Return the [X, Y] coordinate for the center point of the cell that contains the specified text.  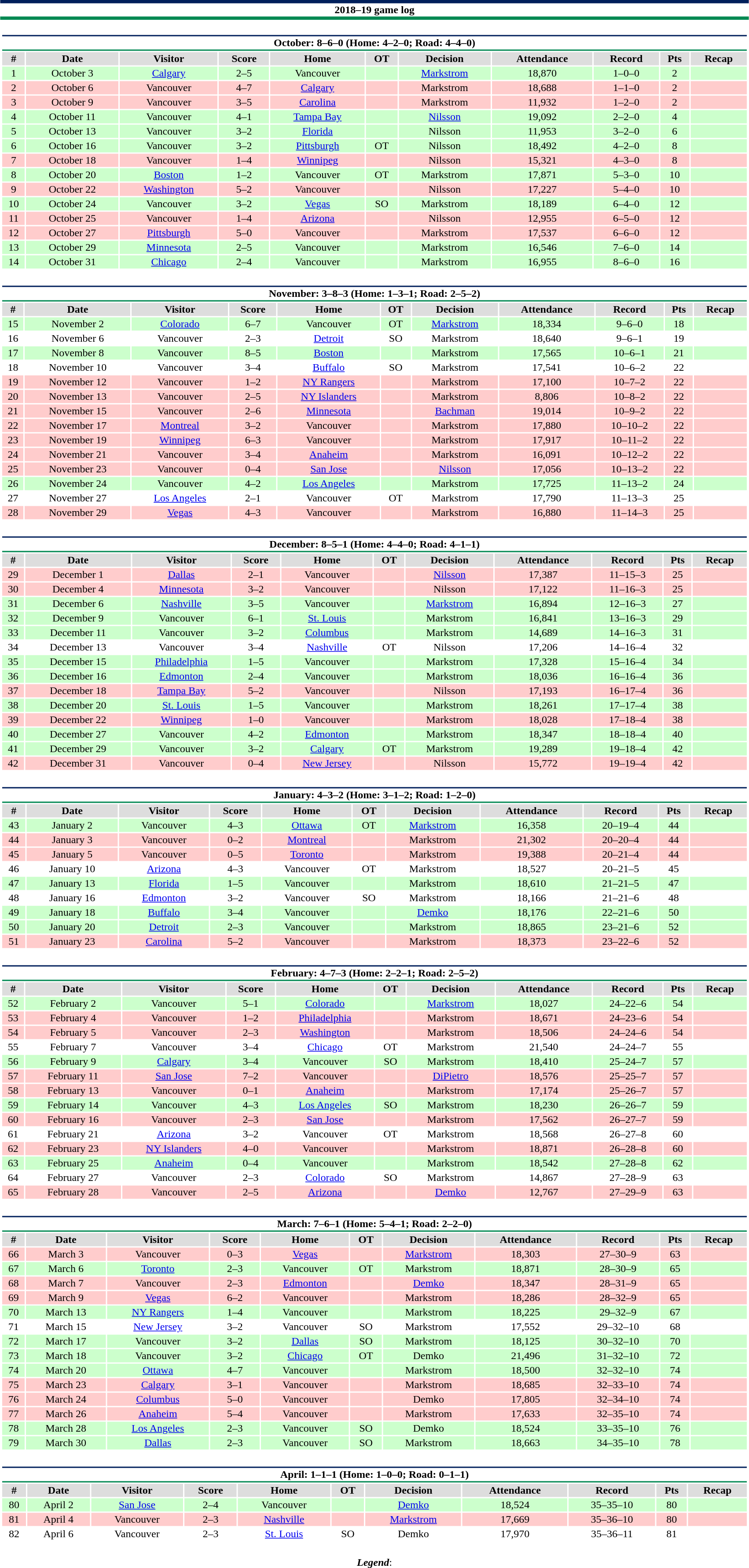
October 16 [73, 146]
13–16–3 [628, 618]
32–35–10 [618, 1414]
17,565 [547, 353]
16,841 [543, 618]
21,302 [532, 840]
19–19–4 [628, 763]
10–13–2 [629, 469]
33–35–10 [618, 1428]
December 13 [78, 647]
6–3 [253, 440]
15–16–4 [628, 662]
October 13 [73, 132]
February 27 [73, 1177]
December 18 [78, 691]
DiPietro [451, 1076]
3–2–0 [626, 132]
7–2 [251, 1076]
9–6–1 [629, 338]
43 [14, 826]
1–2–0 [626, 102]
7–6–0 [626, 248]
18,225 [525, 1312]
12,955 [542, 219]
6–1 [256, 618]
11–13–3 [629, 498]
32–34–10 [618, 1399]
19,388 [532, 855]
18,506 [543, 1032]
49 [14, 913]
March 17 [66, 1341]
14–16–4 [628, 647]
17 [13, 353]
18,036 [543, 676]
November 15 [78, 411]
20 [13, 396]
October 31 [73, 262]
April 4 [59, 1520]
12–16–3 [628, 604]
28 [13, 512]
35–35–10 [612, 1505]
18,870 [542, 73]
10–6–1 [629, 353]
December 20 [78, 705]
17,537 [542, 233]
18,410 [543, 1061]
11–15–3 [628, 575]
February 9 [73, 1061]
8–5 [253, 353]
53 [13, 1018]
March 7 [66, 1283]
1 [13, 73]
17,541 [547, 367]
17,871 [542, 175]
24–24–6 [628, 1032]
March 23 [66, 1385]
October 6 [73, 88]
December 27 [78, 734]
6–7 [253, 324]
March 9 [66, 1298]
March 3 [66, 1254]
October: 8–6–0 (Home: 4–2–0; Road: 4–4–0) [374, 43]
46 [14, 869]
November 8 [78, 353]
10–9–2 [629, 411]
March 13 [66, 1312]
18,542 [543, 1163]
10–7–2 [629, 382]
17,387 [543, 575]
18,568 [543, 1134]
January 13 [72, 884]
82 [14, 1534]
October 11 [73, 117]
10–12–2 [629, 454]
October 25 [73, 219]
18,640 [547, 338]
March 30 [66, 1443]
20–20–4 [621, 840]
17,100 [547, 382]
0–5 [235, 855]
29–32–10 [618, 1327]
March 6 [66, 1269]
17,725 [547, 483]
18,610 [532, 884]
November 29 [78, 512]
6–4–0 [626, 204]
December 11 [78, 633]
5 [13, 132]
November 17 [78, 425]
11,932 [542, 102]
December 15 [78, 662]
28–31–9 [618, 1283]
9–6–0 [629, 324]
32–33–10 [618, 1385]
21–21–5 [621, 884]
11,953 [542, 132]
21,540 [543, 1047]
41 [13, 749]
0–1 [251, 1090]
17,562 [543, 1119]
21–21–6 [621, 898]
18–18–4 [628, 734]
November 12 [78, 382]
16,091 [547, 454]
December 29 [78, 749]
5–4 [235, 1414]
24–23–6 [628, 1018]
4–2–0 [626, 146]
January 16 [72, 898]
27–30–9 [618, 1254]
November: 3–8–3 (Home: 1–3–1; Road: 2–5–2) [374, 294]
17,056 [547, 469]
1–1–0 [626, 88]
November 21 [78, 454]
18,125 [525, 1341]
17,552 [525, 1327]
17,206 [543, 647]
January 3 [72, 840]
34–35–10 [618, 1443]
16–17–4 [628, 691]
18,028 [543, 720]
16,546 [542, 248]
March 15 [66, 1327]
16,358 [532, 826]
October 18 [73, 161]
October 20 [73, 175]
26 [13, 483]
October 24 [73, 204]
17,227 [542, 190]
November 10 [78, 367]
71 [13, 1327]
16,955 [542, 262]
17–18–4 [628, 720]
17,633 [525, 1414]
November 27 [78, 498]
1–0 [256, 720]
February 2 [73, 1003]
28–32–9 [618, 1298]
33 [13, 633]
18,189 [542, 204]
35–36–11 [612, 1534]
December 6 [78, 604]
8,806 [547, 396]
18,261 [543, 705]
27–29–9 [628, 1192]
17,669 [515, 1520]
27–28–8 [628, 1163]
December 9 [78, 618]
69 [13, 1298]
9 [13, 190]
19,289 [543, 749]
18,166 [532, 898]
58 [13, 1090]
March 18 [66, 1356]
December: 8–5–1 (Home: 4–4–0; Road: 4–1–1) [374, 545]
17,193 [543, 691]
31–32–10 [618, 1356]
16–16–4 [628, 676]
March: 7–6–1 (Home: 5–4–1; Road: 2–2–0) [374, 1224]
December 31 [78, 763]
January 5 [72, 855]
January 2 [72, 826]
26–27–8 [628, 1134]
23 [13, 440]
December 22 [78, 720]
January 18 [72, 913]
6–6–0 [626, 233]
18,492 [542, 146]
November 2 [78, 324]
February 13 [73, 1090]
25–24–7 [628, 1061]
18,230 [543, 1105]
18,176 [532, 913]
25–25–7 [628, 1076]
February 14 [73, 1105]
2018–19 game log [374, 10]
4–1 [244, 117]
18,334 [547, 324]
18,373 [532, 942]
January 23 [72, 942]
26–28–8 [628, 1148]
March 26 [66, 1414]
29–32–9 [618, 1312]
22–21–6 [621, 913]
19,092 [542, 117]
79 [13, 1443]
5–3–0 [626, 175]
51 [14, 942]
February 21 [73, 1134]
17,917 [547, 440]
2–6 [253, 411]
December 4 [78, 589]
5–1 [251, 1003]
37 [13, 691]
27–28–9 [628, 1177]
4–3–0 [626, 161]
30–32–10 [618, 1341]
17,174 [543, 1090]
October 3 [73, 73]
January 20 [72, 927]
February 5 [73, 1032]
18,527 [532, 869]
32–32–10 [618, 1370]
61 [13, 1134]
24–24–7 [628, 1047]
18,685 [525, 1385]
66 [13, 1254]
0–2 [235, 840]
5–4–0 [626, 190]
February 23 [73, 1148]
February 28 [73, 1192]
January 10 [72, 869]
Bachman [455, 411]
11–14–3 [629, 512]
January: 4–3–2 (Home: 3–1–2; Road: 1–2–0) [374, 795]
4–0 [251, 1148]
17,805 [525, 1399]
14,867 [543, 1177]
2–2–0 [626, 117]
October 27 [73, 233]
November 19 [78, 440]
April 6 [59, 1534]
17,328 [543, 662]
March 24 [66, 1399]
56 [13, 1061]
March 20 [66, 1370]
75 [13, 1385]
23–22–6 [621, 942]
16,894 [543, 604]
20–21–5 [621, 869]
17,880 [547, 425]
December 16 [78, 676]
20–21–4 [621, 855]
18,286 [525, 1298]
February 25 [73, 1163]
17–17–4 [628, 705]
April: 1–1–1 (Home: 1–0–0; Road: 0–1–1) [374, 1474]
November 13 [78, 396]
11 [13, 219]
39 [13, 720]
73 [13, 1356]
11–13–2 [629, 483]
16,880 [547, 512]
November 6 [78, 338]
28–30–9 [618, 1269]
April 2 [59, 1505]
35–36–10 [612, 1520]
15,772 [543, 763]
7 [13, 161]
17,790 [547, 498]
18,688 [542, 88]
30 [13, 589]
February 4 [73, 1018]
6–5–0 [626, 219]
12,767 [543, 1192]
1–0–0 [626, 73]
77 [13, 1414]
December 1 [78, 575]
64 [13, 1177]
February 7 [73, 1047]
10–8–2 [629, 396]
18,303 [525, 1254]
March 28 [66, 1428]
23–21–6 [621, 927]
February 16 [73, 1119]
10–11–2 [629, 440]
18,865 [532, 927]
18,027 [543, 1003]
6–2 [235, 1298]
18,663 [525, 1443]
20–19–4 [621, 826]
19,014 [547, 411]
17,970 [515, 1534]
3–1 [235, 1385]
26–26–7 [628, 1105]
November 24 [78, 483]
13 [13, 248]
17,122 [543, 589]
0–3 [235, 1254]
26–27–7 [628, 1119]
February: 4–7–3 (Home: 2–2–1; Road: 2–5–2) [374, 973]
15 [13, 324]
15,321 [542, 161]
10–6–2 [629, 367]
35 [13, 662]
October 29 [73, 248]
18,500 [525, 1370]
19–18–4 [628, 749]
October 22 [73, 190]
24–22–6 [628, 1003]
October 9 [73, 102]
21,496 [525, 1356]
14,689 [543, 633]
3 [13, 102]
18,576 [543, 1076]
25–26–7 [628, 1090]
10–10–2 [629, 425]
11–16–3 [628, 589]
18,671 [543, 1018]
November 23 [78, 469]
14–16–3 [628, 633]
February 11 [73, 1076]
8–6–0 [626, 262]
